From the cell containing the given text, extract its center point as (X, Y) coordinate. 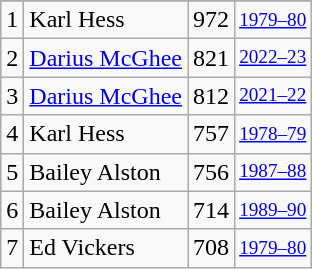
Ed Vickers (106, 248)
821 (212, 58)
1 (12, 20)
812 (212, 96)
2 (12, 58)
708 (212, 248)
714 (212, 210)
4 (12, 134)
972 (212, 20)
756 (212, 172)
2022–23 (273, 58)
1978–79 (273, 134)
3 (12, 96)
6 (12, 210)
1987–88 (273, 172)
1989–90 (273, 210)
7 (12, 248)
5 (12, 172)
2021–22 (273, 96)
757 (212, 134)
